Detect which cell encompasses the target text, then output its (x, y) center coordinate. 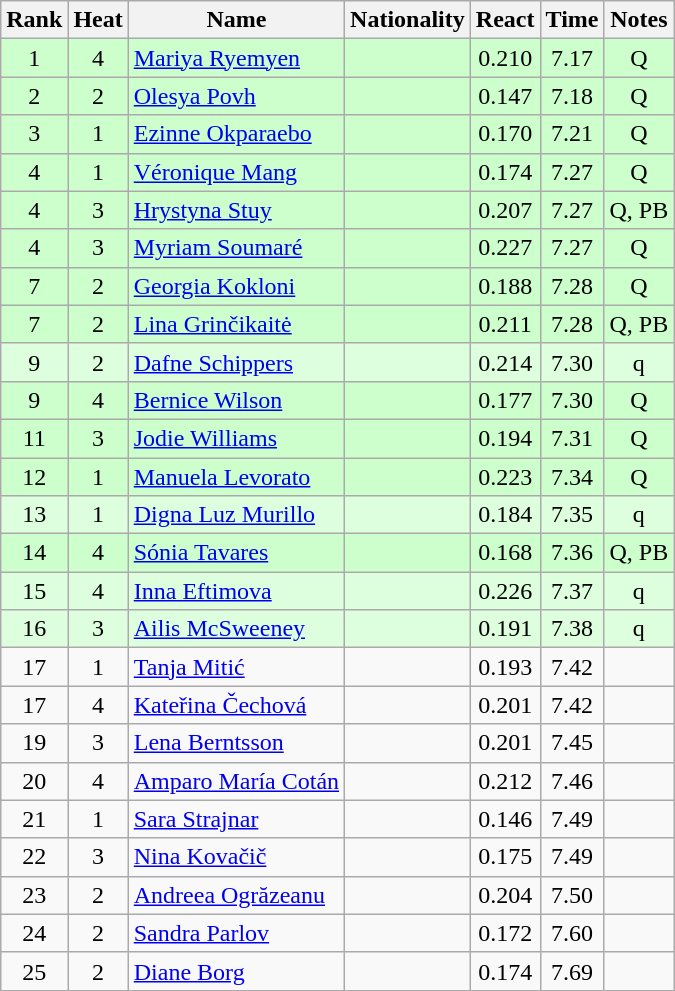
0.188 (505, 286)
7.50 (572, 895)
24 (34, 933)
7.36 (572, 553)
0.214 (505, 362)
Nationality (408, 20)
Kateřina Čechová (236, 705)
Andreea Ogrăzeanu (236, 895)
13 (34, 515)
7.35 (572, 515)
Dafne Schippers (236, 362)
React (505, 20)
Amparo María Cotán (236, 781)
Jodie Williams (236, 438)
Olesya Povh (236, 96)
0.226 (505, 591)
7.34 (572, 477)
0.168 (505, 553)
0.223 (505, 477)
16 (34, 629)
Georgia Kokloni (236, 286)
Mariya Ryemyen (236, 58)
23 (34, 895)
Véronique Mang (236, 172)
0.184 (505, 515)
7.37 (572, 591)
Ailis McSweeney (236, 629)
0.194 (505, 438)
0.212 (505, 781)
12 (34, 477)
21 (34, 819)
20 (34, 781)
Bernice Wilson (236, 400)
22 (34, 857)
Heat (98, 20)
0.204 (505, 895)
0.177 (505, 400)
Hrystyna Stuy (236, 210)
7.46 (572, 781)
Time (572, 20)
0.147 (505, 96)
Rank (34, 20)
0.175 (505, 857)
7.69 (572, 971)
Lena Berntsson (236, 743)
Diane Borg (236, 971)
Nina Kovačič (236, 857)
7.21 (572, 134)
0.170 (505, 134)
19 (34, 743)
7.45 (572, 743)
Myriam Soumaré (236, 248)
0.227 (505, 248)
0.207 (505, 210)
0.193 (505, 667)
0.146 (505, 819)
14 (34, 553)
7.60 (572, 933)
0.211 (505, 324)
Sara Strajnar (236, 819)
Sónia Tavares (236, 553)
Tanja Mitić (236, 667)
Lina Grinčikaitė (236, 324)
25 (34, 971)
Name (236, 20)
7.18 (572, 96)
Inna Eftimova (236, 591)
Digna Luz Murillo (236, 515)
15 (34, 591)
0.191 (505, 629)
0.172 (505, 933)
11 (34, 438)
7.38 (572, 629)
Manuela Levorato (236, 477)
7.17 (572, 58)
0.210 (505, 58)
Ezinne Okparaebo (236, 134)
Sandra Parlov (236, 933)
Notes (639, 20)
7.31 (572, 438)
